For the text-containing cell, return its midpoint in (x, y) coordinate format. 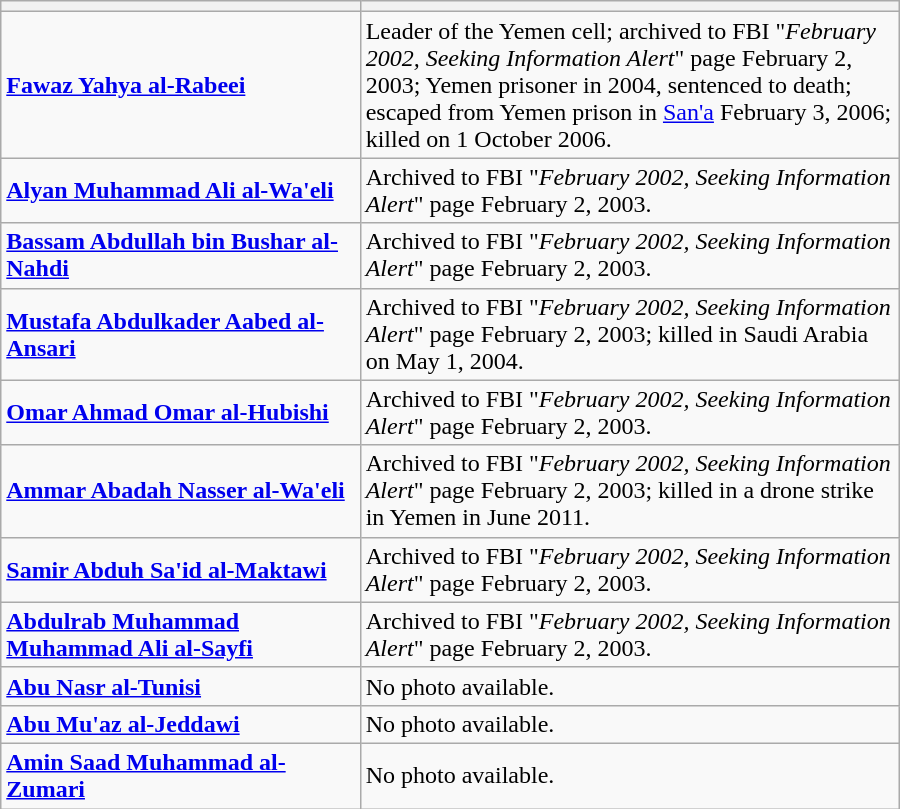
Ammar Abadah Nasser al-Wa'eli (180, 491)
Bassam Abdullah bin Bushar al-Nahdi (180, 256)
Archived to FBI "February 2002, Seeking Information Alert" page February 2, 2003; killed in a drone strike in Yemen in June 2011. (630, 491)
Abdulrab Muhammad Muhammad Ali al-Sayfi (180, 634)
Alyan Muhammad Ali al-Wa'eli (180, 190)
Archived to FBI "February 2002, Seeking Information Alert" page February 2, 2003; killed in Saudi Arabia on May 1, 2004. (630, 334)
Samir Abduh Sa'id al-Maktawi (180, 570)
Omar Ahmad Omar al-Hubishi (180, 412)
Amin Saad Muhammad al-Zumari (180, 776)
Abu Mu'az al-Jeddawi (180, 724)
Abu Nasr al-Tunisi (180, 686)
Mustafa Abdulkader Aabed al-Ansari (180, 334)
Fawaz Yahya al-Rabeei (180, 85)
